Capture the cell that displays the provided text and extract its (X, Y) central coordinate. 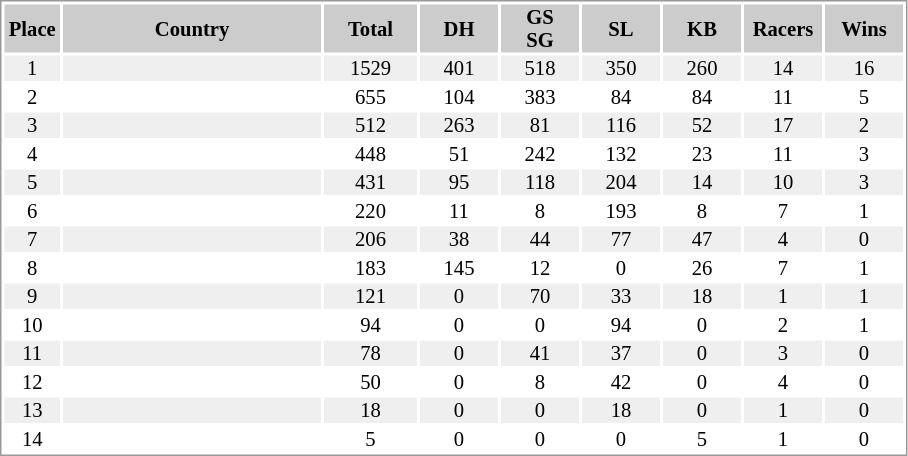
23 (702, 154)
512 (370, 125)
78 (370, 353)
Country (192, 28)
104 (459, 97)
263 (459, 125)
70 (540, 297)
SL (621, 28)
220 (370, 211)
42 (621, 382)
145 (459, 268)
41 (540, 353)
81 (540, 125)
47 (702, 239)
26 (702, 268)
206 (370, 239)
16 (864, 69)
Racers (783, 28)
50 (370, 382)
Total (370, 28)
431 (370, 183)
Wins (864, 28)
518 (540, 69)
13 (32, 411)
52 (702, 125)
38 (459, 239)
132 (621, 154)
116 (621, 125)
118 (540, 183)
655 (370, 97)
204 (621, 183)
51 (459, 154)
37 (621, 353)
95 (459, 183)
121 (370, 297)
GSSG (540, 28)
448 (370, 154)
383 (540, 97)
401 (459, 69)
Place (32, 28)
6 (32, 211)
KB (702, 28)
9 (32, 297)
77 (621, 239)
1529 (370, 69)
242 (540, 154)
193 (621, 211)
350 (621, 69)
DH (459, 28)
183 (370, 268)
33 (621, 297)
44 (540, 239)
17 (783, 125)
260 (702, 69)
